Return (X, Y) of the center of cell containing provided text 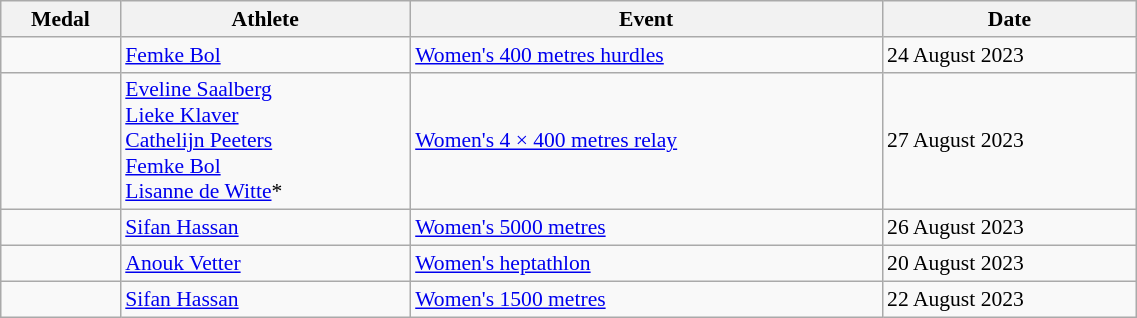
Event (646, 19)
22 August 2023 (1010, 299)
24 August 2023 (1010, 55)
Eveline SaalbergLieke KlaverCathelijn PeetersFemke BolLisanne de Witte* (265, 141)
Women's 1500 metres (646, 299)
Women's 5000 metres (646, 228)
Women's 400 metres hurdles (646, 55)
Women's heptathlon (646, 264)
Date (1010, 19)
20 August 2023 (1010, 264)
Anouk Vetter (265, 264)
26 August 2023 (1010, 228)
Women's 4 × 400 metres relay (646, 141)
Athlete (265, 19)
Medal (60, 19)
Femke Bol (265, 55)
27 August 2023 (1010, 141)
